Scan for the cell matching the given text and deliver its (X, Y) coordinate at center. 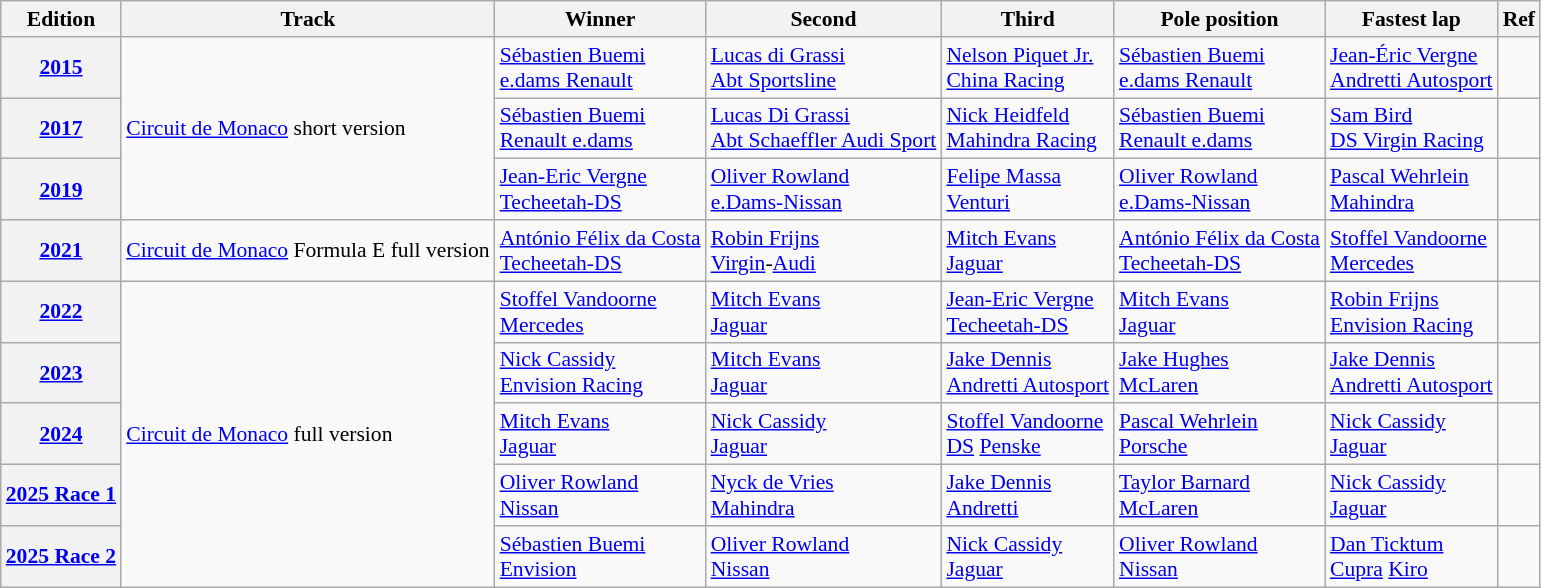
Third (1028, 19)
Fastest lap (1412, 19)
2025 Race 1 (61, 496)
Edition (61, 19)
Pole position (1220, 19)
Sébastien BuemiEnvision (600, 556)
Taylor BarnardMcLaren (1220, 496)
Jake DennisAndretti (1028, 496)
Sam BirdDS Virgin Racing (1412, 128)
Nick HeidfeldMahindra Racing (1028, 128)
Second (824, 19)
Circuit de Monaco short version (308, 128)
2025 Race 2 (61, 556)
Dan TicktumCupra Kiro (1412, 556)
Nelson Piquet Jr.China Racing (1028, 68)
2024 (61, 434)
Winner (600, 19)
Ref (1519, 19)
Nick CassidyEnvision Racing (600, 372)
Pascal WehrleinMahindra (1412, 190)
2017 (61, 128)
Pascal WehrleinPorsche (1220, 434)
Jake HughesMcLaren (1220, 372)
Track (308, 19)
Jean-Éric VergneAndretti Autosport (1412, 68)
Circuit de Monaco full version (308, 434)
2022 (61, 312)
Circuit de Monaco Formula E full version (308, 250)
Robin FrijnsEnvision Racing (1412, 312)
Robin FrijnsVirgin-Audi (824, 250)
Stoffel VandoorneDS Penske (1028, 434)
2015 (61, 68)
Nyck de VriesMahindra (824, 496)
Felipe MassaVenturi (1028, 190)
2019 (61, 190)
Lucas di GrassiAbt Sportsline (824, 68)
Lucas Di GrassiAbt Schaeffler Audi Sport (824, 128)
2023 (61, 372)
2021 (61, 250)
